Output the (X, Y) coordinate of the center of the cell containing the given text.  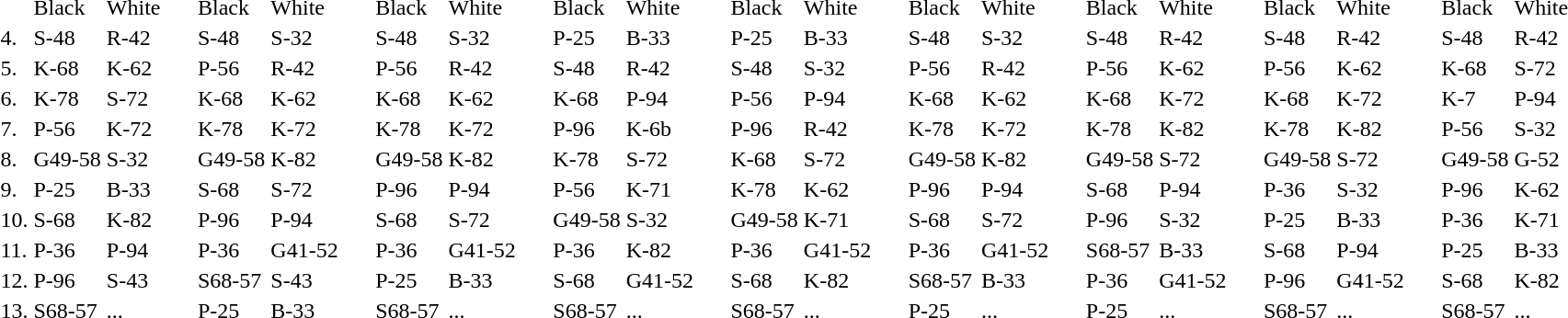
K-6b (659, 129)
K-7 (1475, 98)
